Output the [X, Y] coordinate of the center of the cell containing the given text.  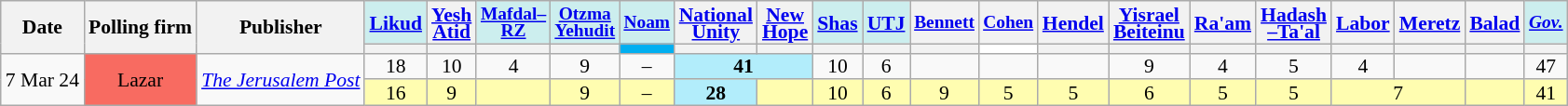
16 [395, 93]
7 [1398, 93]
Shas [837, 22]
Mafdal–RZ [512, 22]
Meretz [1430, 22]
28 [716, 93]
YeshAtid [451, 22]
YisraelBeiteinu [1150, 22]
OtzmaYehudit [585, 22]
Date [43, 27]
Polling firm [140, 27]
The Jerusalem Post [280, 79]
18 [395, 66]
Lazar [140, 79]
Hadash–Ta'al [1293, 22]
Ra'am [1222, 22]
Hendel [1073, 22]
Bennett [945, 22]
Labor [1363, 22]
Cohen [1008, 22]
NewHope [784, 22]
Publisher [280, 27]
7 Mar 24 [43, 79]
Balad [1494, 22]
Likud [395, 22]
Noam [647, 22]
NationalUnity [716, 22]
UTJ [887, 22]
47 [1546, 66]
Gov. [1546, 22]
